From the cell containing the given text, extract its center point as (x, y) coordinate. 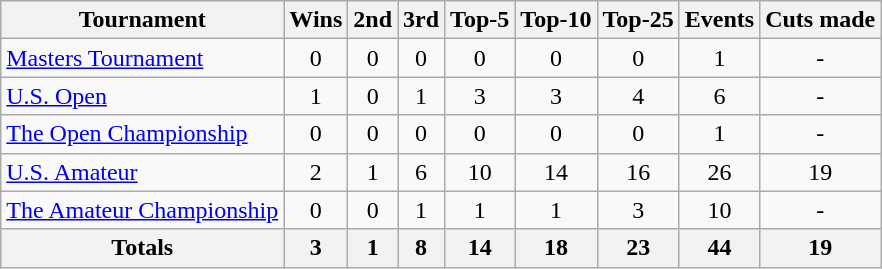
The Amateur Championship (142, 210)
2 (316, 172)
23 (638, 248)
44 (719, 248)
26 (719, 172)
3rd (422, 20)
16 (638, 172)
U.S. Amateur (142, 172)
4 (638, 96)
Top-25 (638, 20)
2nd (373, 20)
8 (422, 248)
Masters Tournament (142, 58)
Cuts made (820, 20)
U.S. Open (142, 96)
Totals (142, 248)
Events (719, 20)
18 (556, 248)
Tournament (142, 20)
Wins (316, 20)
Top-10 (556, 20)
Top-5 (480, 20)
The Open Championship (142, 134)
